For the text-containing cell, return its midpoint in (x, y) coordinate format. 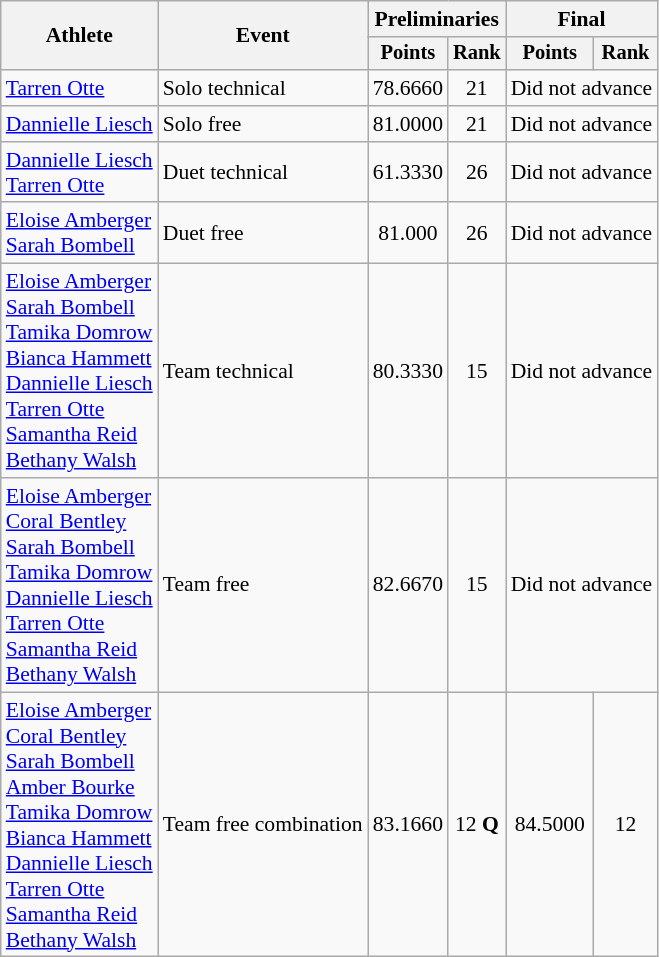
12 (626, 824)
82.6670 (408, 585)
61.3330 (408, 172)
Final (582, 19)
12 Q (477, 824)
Tarren Otte (80, 88)
Solo technical (263, 88)
83.1660 (408, 824)
Eloise AmbergerSarah BombellTamika DomrowBianca HammettDannielle LieschTarren OtteSamantha ReidBethany Walsh (80, 371)
Eloise AmbergerCoral BentleySarah BombellTamika DomrowDannielle LieschTarren OtteSamantha ReidBethany Walsh (80, 585)
84.5000 (550, 824)
80.3330 (408, 371)
78.6660 (408, 88)
81.000 (408, 234)
Preliminaries (437, 19)
81.0000 (408, 124)
Eloise AmbergerSarah Bombell (80, 234)
Dannielle Liesch (80, 124)
Athlete (80, 36)
Duet technical (263, 172)
Event (263, 36)
Solo free (263, 124)
Eloise AmbergerCoral BentleySarah BombellAmber BourkeTamika DomrowBianca HammettDannielle LieschTarren OtteSamantha ReidBethany Walsh (80, 824)
Dannielle LieschTarren Otte (80, 172)
Team free (263, 585)
Team free combination (263, 824)
Duet free (263, 234)
Team technical (263, 371)
